Detect which cell encompasses the target text, then output its (x, y) center coordinate. 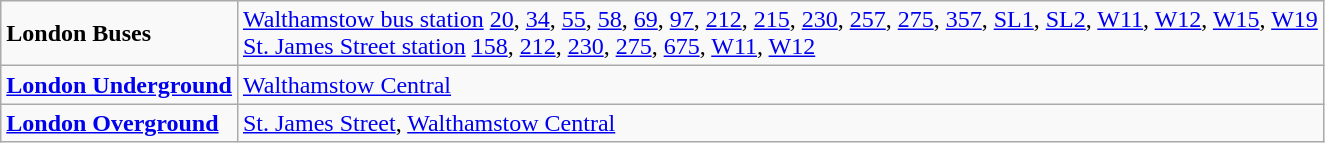
St. James Street, Walthamstow Central (780, 123)
London Buses (120, 34)
London Overground (120, 123)
Walthamstow Central (780, 85)
London Underground (120, 85)
